Find where the given text appears and provide that cell's center as (x, y) coordinate. 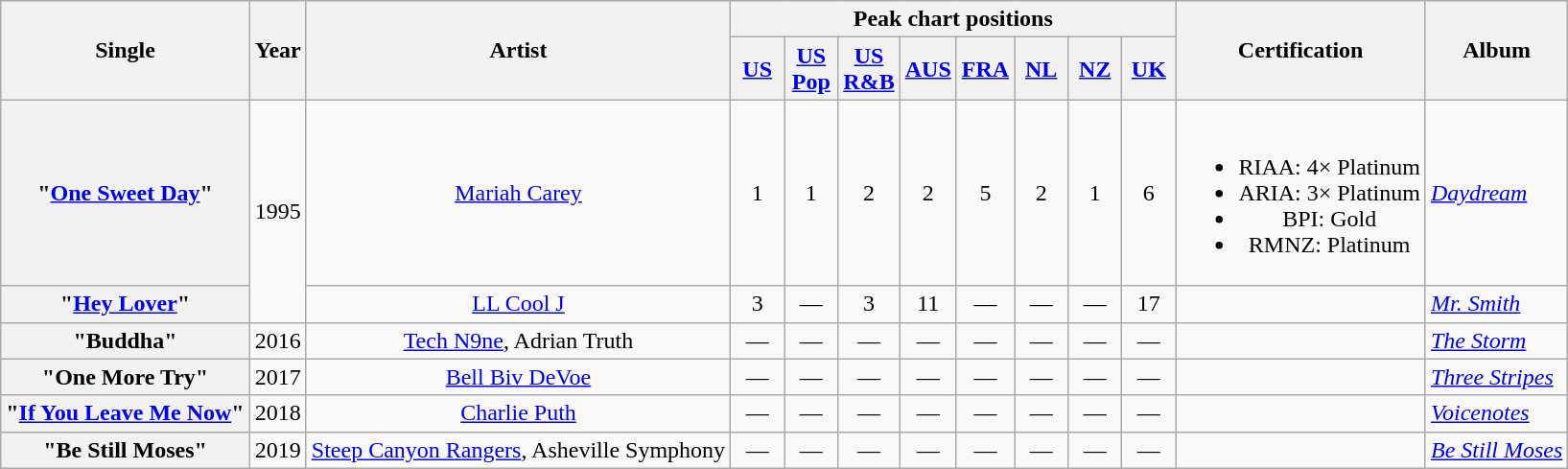
Be Still Moses (1496, 450)
FRA (985, 69)
Three Stripes (1496, 377)
Tech N9ne, Adrian Truth (518, 340)
USPop (811, 69)
USR&B (869, 69)
Daydream (1496, 193)
UK (1149, 69)
LL Cool J (518, 304)
"Buddha" (125, 340)
"If You Leave Me Now" (125, 413)
17 (1149, 304)
US (758, 69)
Album (1496, 50)
Mariah Carey (518, 193)
"One More Try" (125, 377)
Charlie Puth (518, 413)
5 (985, 193)
AUS (928, 69)
Single (125, 50)
6 (1149, 193)
Certification (1300, 50)
NL (1041, 69)
2019 (278, 450)
Mr. Smith (1496, 304)
NZ (1095, 69)
Year (278, 50)
1995 (278, 211)
2016 (278, 340)
Peak chart positions (953, 19)
"One Sweet Day" (125, 193)
11 (928, 304)
Artist (518, 50)
2017 (278, 377)
Bell Biv DeVoe (518, 377)
Voicenotes (1496, 413)
Steep Canyon Rangers, Asheville Symphony (518, 450)
2018 (278, 413)
The Storm (1496, 340)
"Hey Lover" (125, 304)
RIAA: 4× PlatinumARIA: 3× PlatinumBPI: GoldRMNZ: Platinum (1300, 193)
"Be Still Moses" (125, 450)
